Determine the [X, Y] coordinate at the center of the cell enclosing the given text.  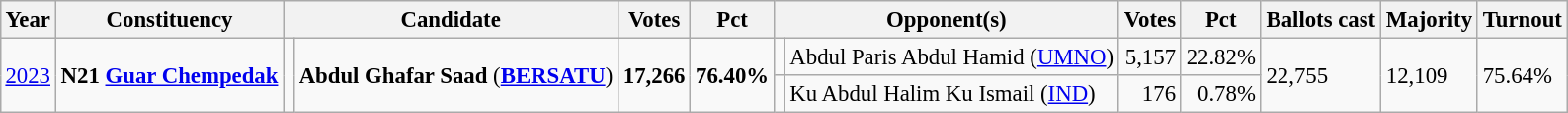
Majority [1430, 20]
176 [1150, 94]
Year [28, 20]
22,755 [1320, 75]
76.40% [733, 75]
Constituency [169, 20]
17,266 [654, 75]
Turnout [1522, 20]
Abdul Ghafar Saad (BERSATU) [455, 75]
Abdul Paris Abdul Hamid (UMNO) [951, 56]
5,157 [1150, 56]
Candidate [451, 20]
0.78% [1221, 94]
22.82% [1221, 56]
Ku Abdul Halim Ku Ismail (IND) [951, 94]
Ballots cast [1320, 20]
75.64% [1522, 75]
Opponent(s) [947, 20]
N21 Guar Chempedak [169, 75]
12,109 [1430, 75]
2023 [28, 75]
